Pinpoint the cell where the given text exists, returning its (X, Y) midpoint coordinate. 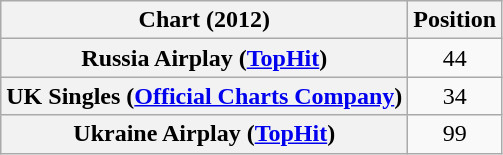
34 (455, 96)
Ukraine Airplay (TopHit) (204, 134)
Chart (2012) (204, 20)
Position (455, 20)
99 (455, 134)
UK Singles (Official Charts Company) (204, 96)
44 (455, 58)
Russia Airplay (TopHit) (204, 58)
